Find where the given text appears and provide that cell's center as (X, Y) coordinate. 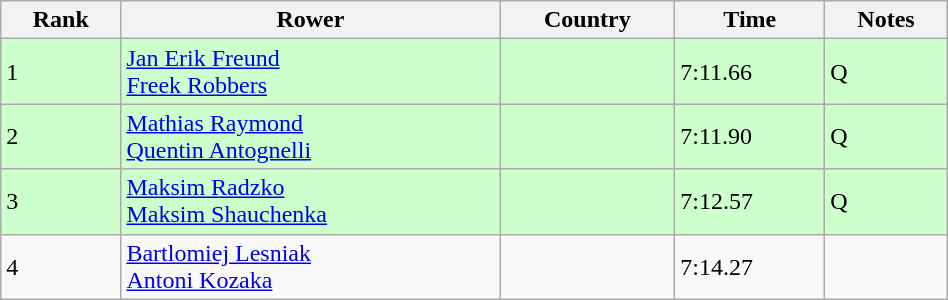
3 (61, 202)
Time (750, 20)
7:11.90 (750, 136)
7:12.57 (750, 202)
Notes (886, 20)
7:14.27 (750, 266)
Bartlomiej LesniakAntoni Kozaka (310, 266)
Mathias RaymondQuentin Antognelli (310, 136)
7:11.66 (750, 72)
Rower (310, 20)
1 (61, 72)
2 (61, 136)
Country (588, 20)
Jan Erik FreundFreek Robbers (310, 72)
Maksim RadzkoMaksim Shauchenka (310, 202)
4 (61, 266)
Rank (61, 20)
